Determine the [x, y] coordinate at the center of the cell enclosing the given text.  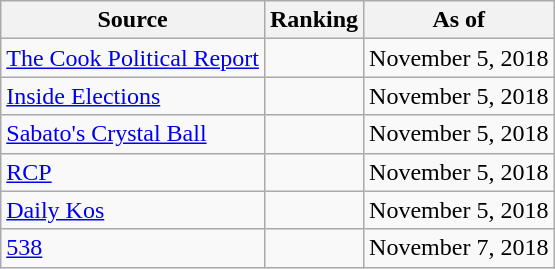
The Cook Political Report [133, 58]
538 [133, 248]
Sabato's Crystal Ball [133, 134]
Source [133, 20]
RCP [133, 172]
Daily Kos [133, 210]
Inside Elections [133, 96]
November 7, 2018 [459, 248]
Ranking [314, 20]
As of [459, 20]
